Search for the cell housing the specified text and yield its (x, y) center coordinate. 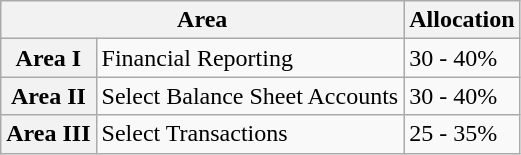
Area (202, 20)
Financial Reporting (250, 58)
Area III (48, 134)
Area I (48, 58)
Allocation (462, 20)
Area II (48, 96)
Select Balance Sheet Accounts (250, 96)
25 - 35% (462, 134)
Select Transactions (250, 134)
